Scan for the cell matching the given text and deliver its [x, y] coordinate at center. 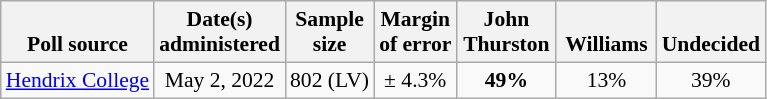
May 2, 2022 [220, 80]
Undecided [711, 32]
39% [711, 80]
802 (LV) [330, 80]
Marginof error [415, 32]
Williams [606, 32]
Poll source [78, 32]
± 4.3% [415, 80]
Hendrix College [78, 80]
49% [506, 80]
Date(s)administered [220, 32]
13% [606, 80]
JohnThurston [506, 32]
Samplesize [330, 32]
